Return the (x, y) coordinate for the center point of the cell that contains the specified text.  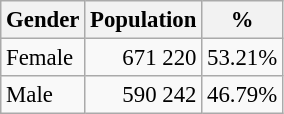
Female (43, 58)
Gender (43, 20)
% (242, 20)
53.21% (242, 58)
671 220 (144, 58)
46.79% (242, 95)
Population (144, 20)
590 242 (144, 95)
Male (43, 95)
